Capture the cell that displays the provided text and extract its (X, Y) central coordinate. 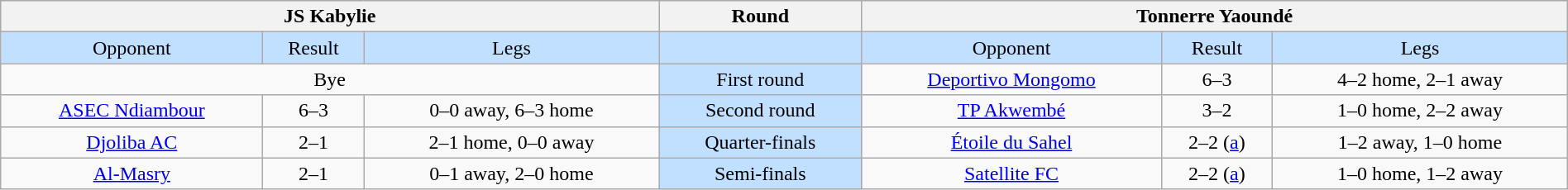
Tonnerre Yaoundé (1214, 17)
1–0 home, 2–2 away (1421, 111)
Second round (761, 111)
Round (761, 17)
Étoile du Sahel (1011, 142)
3–2 (1217, 111)
0–0 away, 6–3 home (511, 111)
2–1 home, 0–0 away (511, 142)
1–0 home, 1–2 away (1421, 173)
Bye (330, 79)
4–2 home, 2–1 away (1421, 79)
TP Akwembé (1011, 111)
JS Kabylie (330, 17)
Djoliba AC (132, 142)
ASEC Ndiambour (132, 111)
Al-Masry (132, 173)
Deportivo Mongomo (1011, 79)
0–1 away, 2–0 home (511, 173)
Quarter-finals (761, 142)
First round (761, 79)
Satellite FC (1011, 173)
1–2 away, 1–0 home (1421, 142)
Semi-finals (761, 173)
